Extract the [X, Y] coordinate from the center of the cell holding the provided text.  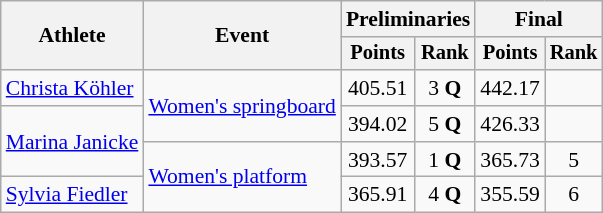
365.91 [378, 195]
Sylvia Fiedler [72, 195]
Preliminaries [408, 19]
Women's springboard [242, 106]
426.33 [510, 124]
Marina Janicke [72, 142]
355.59 [510, 195]
Event [242, 36]
442.17 [510, 88]
Christa Köhler [72, 88]
4 Q [444, 195]
394.02 [378, 124]
365.73 [510, 160]
405.51 [378, 88]
Women's platform [242, 178]
393.57 [378, 160]
Athlete [72, 36]
1 Q [444, 160]
6 [574, 195]
3 Q [444, 88]
Final [538, 19]
5 Q [444, 124]
5 [574, 160]
